Find where the given text appears and provide that cell's center as [X, Y] coordinate. 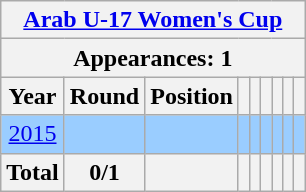
Appearances: 1 [153, 58]
Total [33, 172]
2015 [33, 134]
Position [192, 96]
Arab U-17 Women's Cup [153, 20]
Year [33, 96]
0/1 [104, 172]
Round [104, 96]
